Return [X, Y] of the center of cell containing provided text 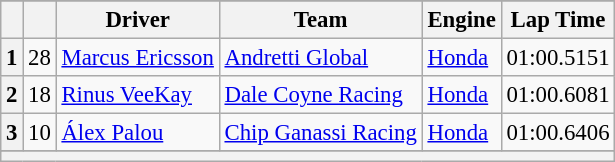
Chip Ganassi Racing [320, 133]
Marcus Ericsson [138, 58]
28 [40, 58]
Engine [462, 20]
01:00.6406 [558, 133]
Álex Palou [138, 133]
Andretti Global [320, 58]
01:00.6081 [558, 95]
01:00.5151 [558, 58]
Team [320, 20]
2 [12, 95]
Dale Coyne Racing [320, 95]
Lap Time [558, 20]
Rinus VeeKay [138, 95]
18 [40, 95]
10 [40, 133]
3 [12, 133]
1 [12, 58]
Driver [138, 20]
